Identify which cell holds the provided text, then report its (X, Y) central coordinate. 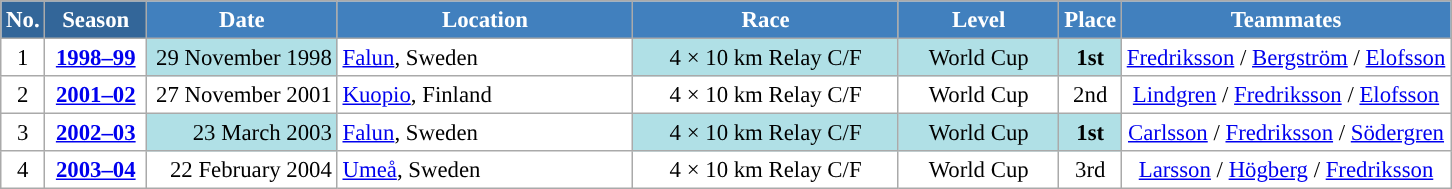
3 (23, 133)
2 (23, 95)
22 February 2004 (242, 170)
Lindgren / Fredriksson / Elofsson (1286, 95)
2nd (1090, 95)
Race (766, 20)
1 (23, 58)
Umeå, Sweden (485, 170)
Level (978, 20)
Date (242, 20)
Fredriksson / Bergström / Elofsson (1286, 58)
27 November 2001 (242, 95)
No. (23, 20)
29 November 1998 (242, 58)
Larsson / Högberg / Fredriksson (1286, 170)
2002–03 (96, 133)
Location (485, 20)
Place (1090, 20)
2003–04 (96, 170)
Kuopio, Finland (485, 95)
3rd (1090, 170)
23 March 2003 (242, 133)
Season (96, 20)
4 (23, 170)
2001–02 (96, 95)
Carlsson / Fredriksson / Södergren (1286, 133)
Teammates (1286, 20)
1998–99 (96, 58)
